Provide the (X, Y) coordinate of the cell's center where the given text is located.  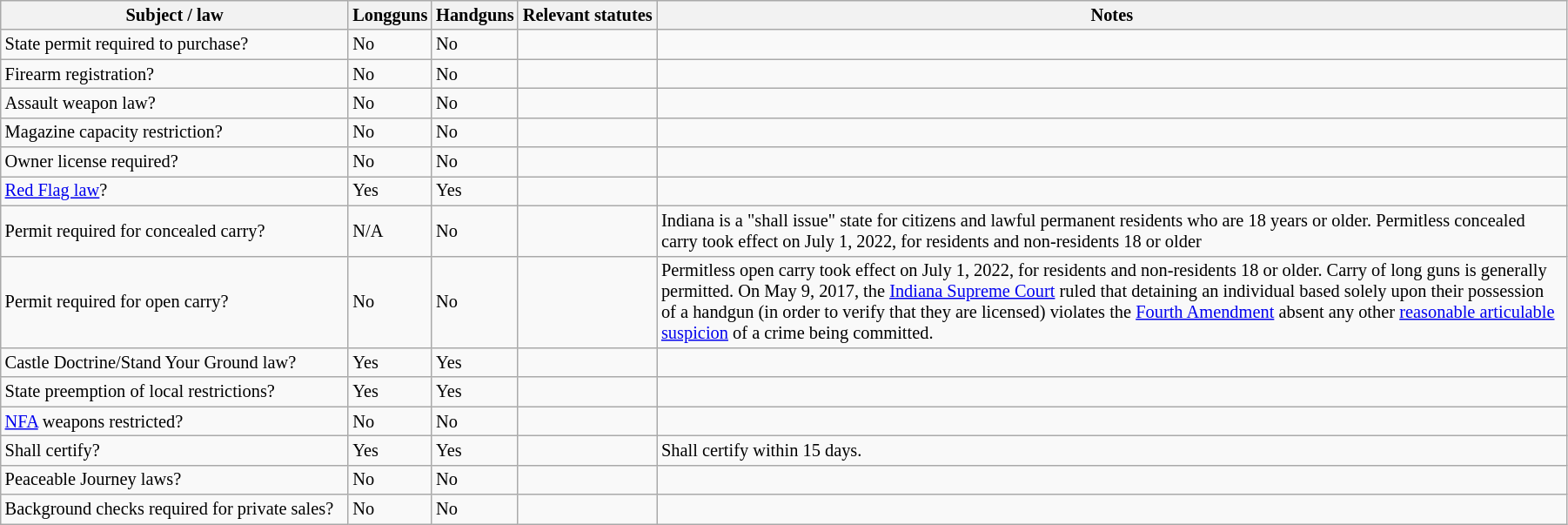
Castle Doctrine/Stand Your Ground law? (175, 362)
State preemption of local restrictions? (175, 392)
Notes (1112, 15)
Handguns (475, 15)
State permit required to purchase? (175, 44)
Longguns (390, 15)
Permit required for concealed carry? (175, 231)
Peaceable Journey laws? (175, 480)
Shall certify? (175, 450)
Red Flag law? (175, 191)
Owner license required? (175, 162)
Assault weapon law? (175, 103)
Shall certify within 15 days. (1112, 450)
Magazine capacity restriction? (175, 132)
Relevant statutes (587, 15)
Background checks required for private sales? (175, 509)
Permit required for open carry? (175, 302)
NFA weapons restricted? (175, 421)
N/A (390, 231)
Subject / law (175, 15)
Firearm registration? (175, 74)
